Determine the [x, y] coordinate at the center of the cell enclosing the given text.  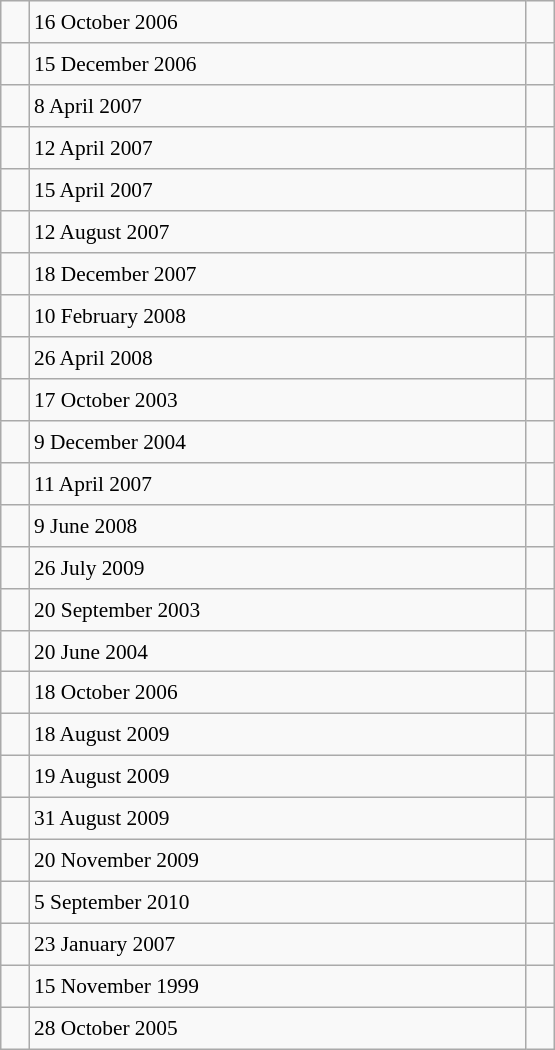
11 April 2007 [278, 483]
12 April 2007 [278, 148]
12 August 2007 [278, 232]
15 April 2007 [278, 190]
18 October 2006 [278, 693]
26 July 2009 [278, 567]
9 June 2008 [278, 525]
28 October 2005 [278, 1028]
5 September 2010 [278, 903]
17 October 2003 [278, 399]
20 September 2003 [278, 609]
8 April 2007 [278, 106]
20 November 2009 [278, 861]
23 January 2007 [278, 945]
15 November 1999 [278, 986]
15 December 2006 [278, 64]
18 December 2007 [278, 274]
18 August 2009 [278, 735]
20 June 2004 [278, 651]
9 December 2004 [278, 441]
26 April 2008 [278, 358]
16 October 2006 [278, 22]
19 August 2009 [278, 777]
31 August 2009 [278, 819]
10 February 2008 [278, 316]
